Output the (X, Y) coordinate of the center of the cell containing the given text.  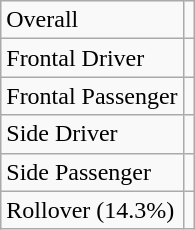
Overall (92, 20)
Rollover (14.3%) (92, 210)
Frontal Driver (92, 58)
Frontal Passenger (92, 96)
Side Driver (92, 134)
Side Passenger (92, 172)
